From the cell containing the given text, extract its center point as (X, Y) coordinate. 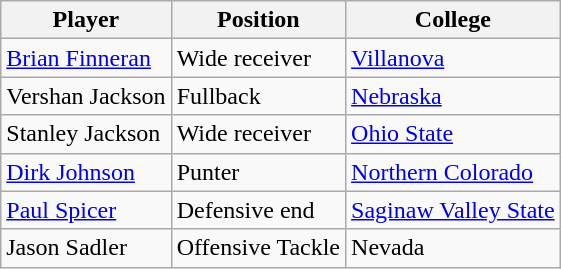
Punter (258, 172)
College (454, 20)
Paul Spicer (86, 210)
Dirk Johnson (86, 172)
Stanley Jackson (86, 134)
Vershan Jackson (86, 96)
Position (258, 20)
Ohio State (454, 134)
Offensive Tackle (258, 248)
Brian Finneran (86, 58)
Fullback (258, 96)
Villanova (454, 58)
Jason Sadler (86, 248)
Nevada (454, 248)
Saginaw Valley State (454, 210)
Defensive end (258, 210)
Nebraska (454, 96)
Northern Colorado (454, 172)
Player (86, 20)
